Search for the cell housing the specified text and yield its (X, Y) center coordinate. 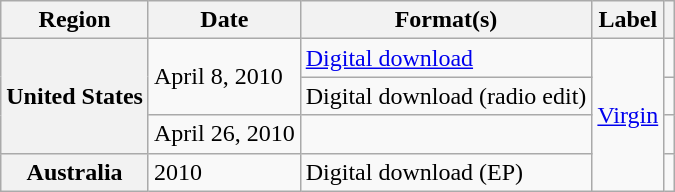
Region (75, 20)
Label (628, 20)
April 8, 2010 (224, 77)
Digital download (radio edit) (446, 96)
United States (75, 96)
Digital download (EP) (446, 172)
Australia (75, 172)
Format(s) (446, 20)
2010 (224, 172)
April 26, 2010 (224, 134)
Date (224, 20)
Digital download (446, 58)
Virgin (628, 115)
